Pinpoint the cell where the given text exists, returning its [x, y] midpoint coordinate. 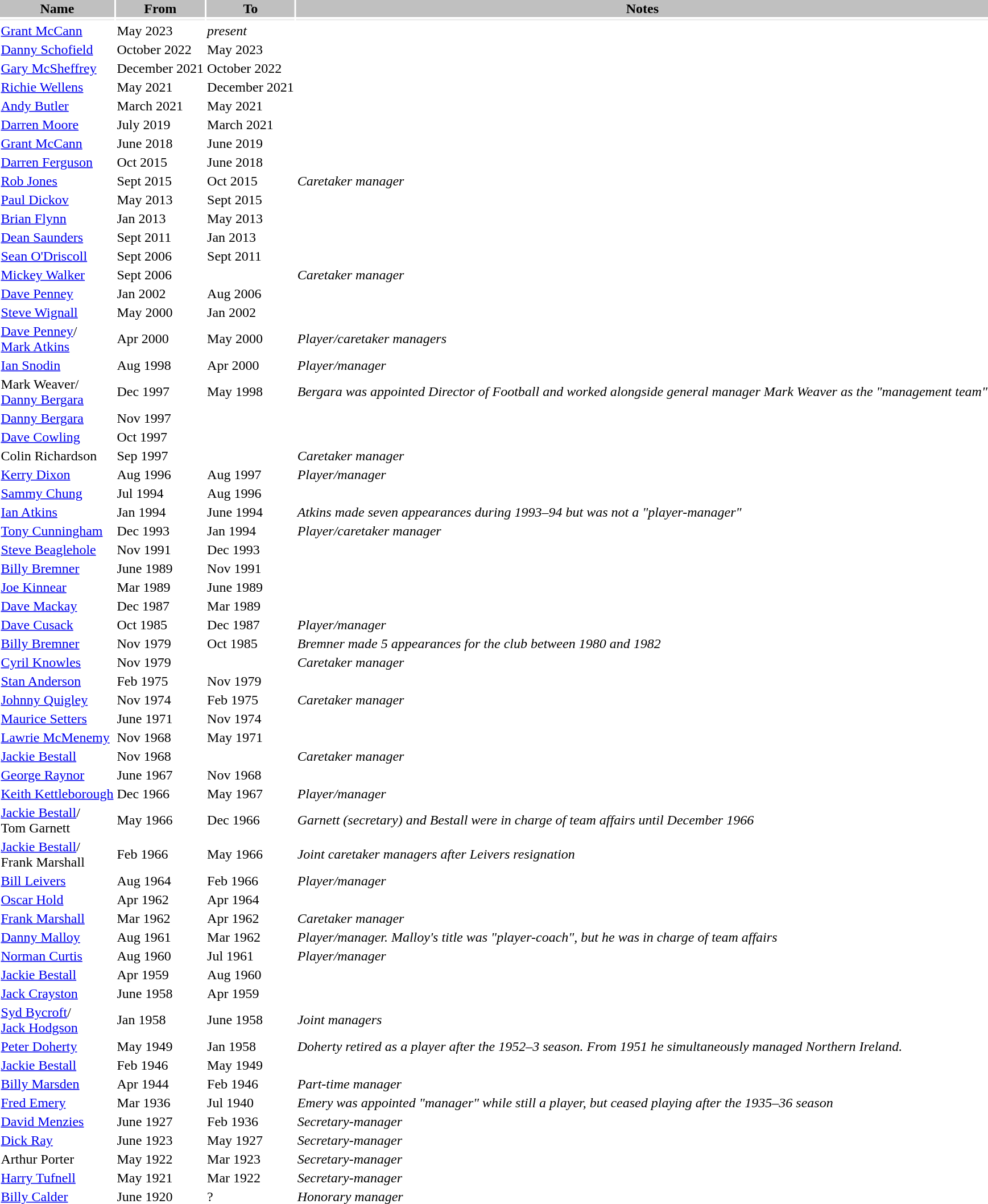
Dave Mackay [57, 606]
Jackie Bestall/ Tom Garnett [57, 820]
From [160, 9]
Danny Bergara [57, 418]
May 1967 [251, 794]
Emery was appointed "manager" while still a player, but ceased playing after the 1935–36 season [642, 1103]
Andy Butler [57, 106]
Player/manager. Malloy's title was "player-coach", but he was in charge of team affairs [642, 937]
Colin Richardson [57, 456]
Frank Marshall [57, 918]
Sep 1997 [160, 456]
Nov 1997 [160, 418]
Fred Emery [57, 1103]
Doherty retired as a player after the 1952–3 season. From 1951 he simultaneously managed Northern Ireland. [642, 1046]
To [251, 9]
Sean O'Driscoll [57, 256]
David Menzies [57, 1121]
Player/caretaker manager [642, 531]
Jul 1994 [160, 493]
Richie Wellens [57, 87]
Brian Flynn [57, 218]
June 2019 [251, 143]
June 1927 [160, 1121]
Paul Dickov [57, 200]
Stan Anderson [57, 681]
Steve Wignall [57, 312]
Oct 1997 [160, 437]
Apr 1944 [160, 1084]
Joint caretaker managers after Leivers resignation [642, 855]
Gary McSheffrey [57, 68]
Mar 1936 [160, 1103]
Garnett (secretary) and Bestall were in charge of team affairs until December 1966 [642, 820]
present [251, 31]
Syd Bycroft/ Jack Hodgson [57, 1020]
Billy Marsden [57, 1084]
Arthur Porter [57, 1159]
May 1927 [251, 1140]
Jack Crayston [57, 993]
Bergara was appointed Director of Football and worked alongside general manager Mark Weaver as the "management team" [642, 391]
Steve Beaglehole [57, 550]
Dec 1997 [160, 391]
Apr 1964 [251, 900]
Dave Cowling [57, 437]
May 1971 [251, 737]
Notes [642, 9]
Aug 1964 [160, 881]
Kerry Dixon [57, 475]
Ian Snodin [57, 365]
Harry Tufnell [57, 1178]
Danny Malloy [57, 937]
Bill Leivers [57, 881]
Norman Curtis [57, 956]
Darren Moore [57, 125]
Aug 2006 [251, 294]
Rob Jones [57, 181]
Peter Doherty [57, 1046]
Jul 1940 [251, 1103]
Joint managers [642, 1020]
Joe Kinnear [57, 587]
Mickey Walker [57, 275]
July 2019 [160, 125]
Name [57, 9]
Atkins made seven appearances during 1993–94 but was not a "player-manager" [642, 512]
Johnny Quigley [57, 700]
Dave Penney [57, 294]
Danny Schofield [57, 50]
Darren Ferguson [57, 162]
Mar 1922 [251, 1178]
June 1967 [160, 775]
Bremner made 5 appearances for the club between 1980 and 1982 [642, 644]
Feb 1936 [251, 1121]
May 1998 [251, 391]
Cyril Knowles [57, 662]
Part-time manager [642, 1084]
Aug 1998 [160, 365]
Dean Saunders [57, 237]
Sammy Chung [57, 493]
Ian Atkins [57, 512]
June 1923 [160, 1140]
Tony Cunningham [57, 531]
Jackie Bestall/ Frank Marshall [57, 855]
Dave Penney/ Mark Atkins [57, 339]
Oscar Hold [57, 900]
June 1994 [251, 512]
Dave Cusack [57, 625]
May 1922 [160, 1159]
Player/caretaker managers [642, 339]
Lawrie McMenemy [57, 737]
Maurice Setters [57, 719]
Aug 1997 [251, 475]
Dick Ray [57, 1140]
Jul 1961 [251, 956]
Mark Weaver/ Danny Bergara [57, 391]
George Raynor [57, 775]
June 1971 [160, 719]
Aug 1961 [160, 937]
Keith Kettleborough [57, 794]
Mar 1923 [251, 1159]
May 1921 [160, 1178]
